Provide the [x, y] coordinate of the cell's center where the given text is located.  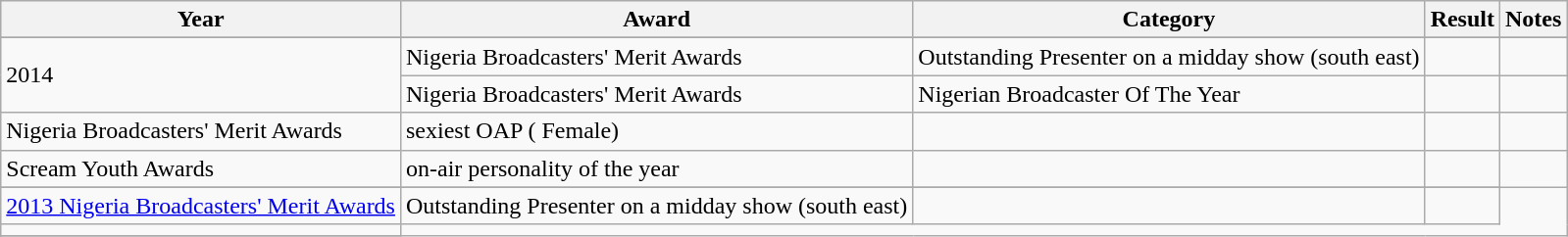
Notes [1534, 20]
Scream Youth Awards [201, 168]
on-air personality of the year [656, 168]
Category [1169, 20]
Year [201, 20]
Result [1462, 20]
Award [656, 20]
2014 [201, 75]
Nigerian Broadcaster Of The Year [1169, 94]
2013 Nigeria Broadcasters' Merit Awards [201, 206]
sexiest OAP ( Female) [656, 131]
